Return (x, y) of the center of cell containing provided text 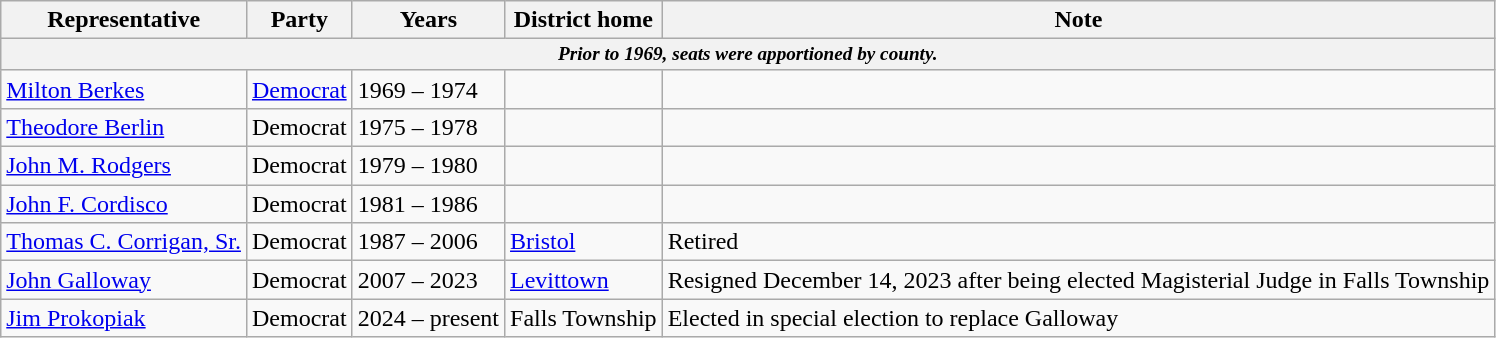
Thomas C. Corrigan, Sr. (124, 242)
Falls Township (584, 318)
Theodore Berlin (124, 128)
Levittown (584, 280)
John Galloway (124, 280)
1981 – 1986 (428, 204)
John M. Rodgers (124, 166)
Milton Berkes (124, 89)
1969 – 1974 (428, 89)
Resigned December 14, 2023 after being elected Magisterial Judge in Falls Township (1078, 280)
2024 – present (428, 318)
Years (428, 20)
1987 – 2006 (428, 242)
Prior to 1969, seats were apportioned by county. (748, 55)
District home (584, 20)
Retired (1078, 242)
2007 – 2023 (428, 280)
John F. Cordisco (124, 204)
Party (299, 20)
1979 – 1980 (428, 166)
Jim Prokopiak (124, 318)
Elected in special election to replace Galloway (1078, 318)
Bristol (584, 242)
1975 – 1978 (428, 128)
Representative (124, 20)
Note (1078, 20)
